Return the (x, y) coordinate for the center point of the cell that contains the specified text.  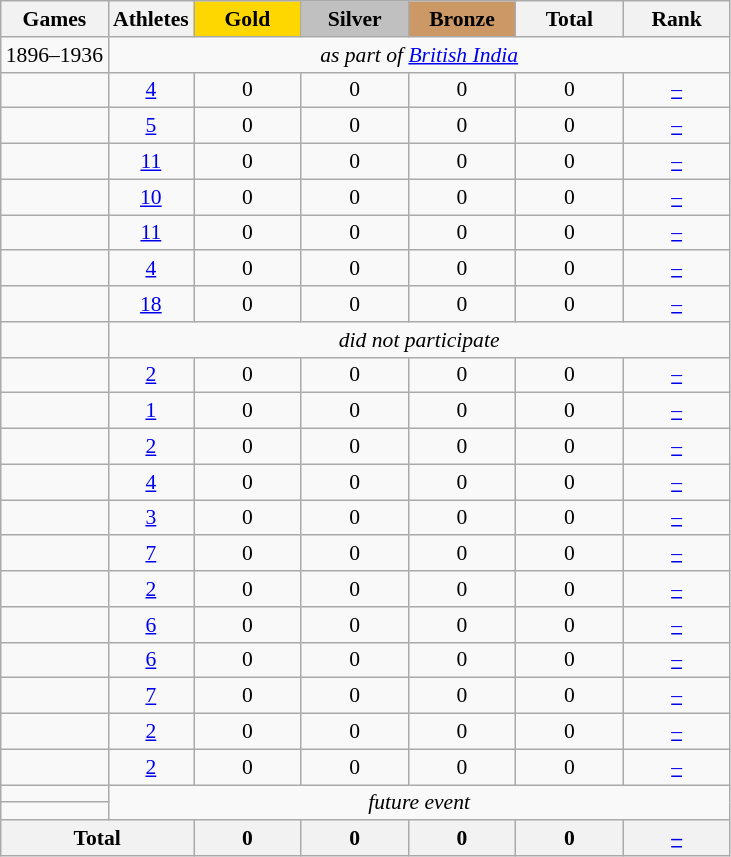
1896–1936 (54, 55)
Games (54, 19)
Gold (248, 19)
Bronze (462, 19)
Rank (676, 19)
18 (151, 304)
Silver (354, 19)
3 (151, 518)
10 (151, 197)
5 (151, 126)
future event (419, 803)
Athletes (151, 19)
as part of British India (419, 55)
did not participate (419, 340)
1 (151, 411)
